Locate the cell with the specified text and output its (x, y) center coordinate. 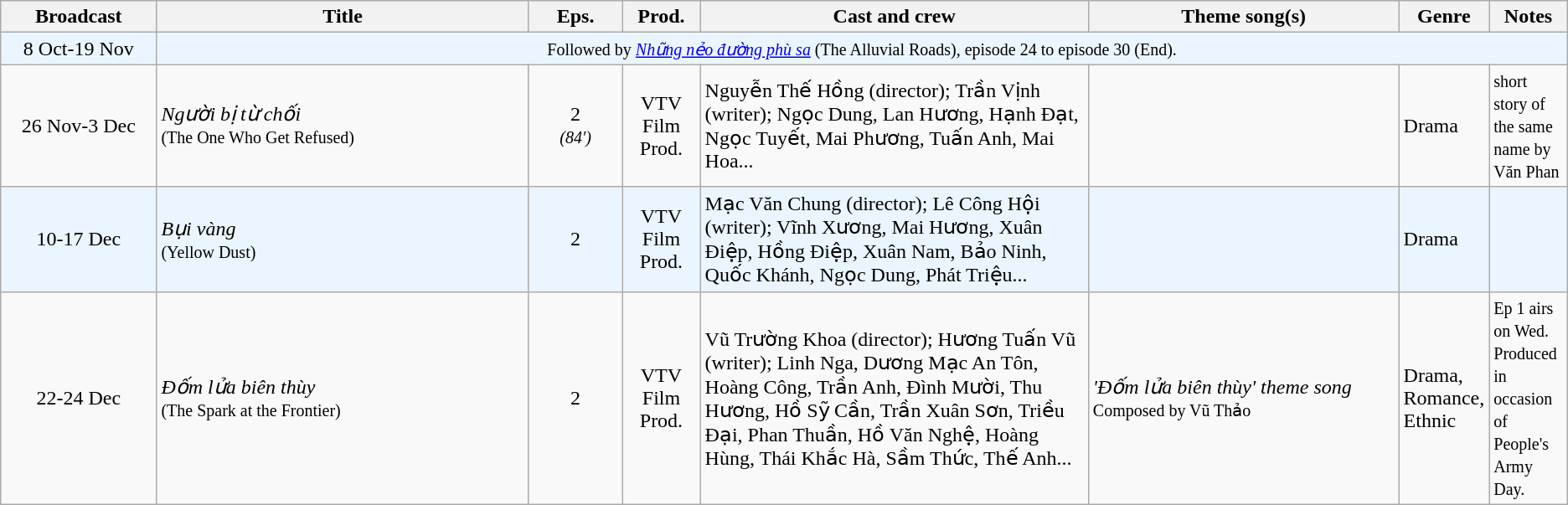
8 Oct-19 Nov (79, 49)
10-17 Dec (79, 240)
Mạc Văn Chung (director); Lê Công Hội (writer); Vĩnh Xương, Mai Hương, Xuân Điệp, Hồng Điệp, Xuân Nam, Bảo Ninh, Quốc Khánh, Ngọc Dung, Phát Triệu... (895, 240)
Eps. (575, 17)
Notes (1529, 17)
short story of the same name by Văn Phan (1529, 126)
Broadcast (79, 17)
'Đốm lửa biên thùy' theme songComposed by Vũ Thảo (1243, 398)
Ep 1 airs on Wed. Produced in occasion of People's Army Day. (1529, 398)
Theme song(s) (1243, 17)
Title (343, 17)
Bụi vàng (Yellow Dust) (343, 240)
26 Nov-3 Dec (79, 126)
Cast and crew (895, 17)
Prod. (662, 17)
Nguyễn Thế Hồng (director); Trần Vịnh (writer); Ngọc Dung, Lan Hương, Hạnh Đạt, Ngọc Tuyết, Mai Phương, Tuấn Anh, Mai Hoa... (895, 126)
2(84′) (575, 126)
Người bị từ chối (The One Who Get Refused) (343, 126)
Drama, Romance, Ethnic (1444, 398)
Followed by Những nẻo đường phù sa (The Alluvial Roads), episode 24 to episode 30 (End). (862, 49)
Genre (1444, 17)
22-24 Dec (79, 398)
Đốm lửa biên thùy (The Spark at the Frontier) (343, 398)
